Scan for the cell matching the given text and deliver its [x, y] coordinate at center. 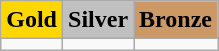
Silver [98, 20]
Gold [32, 20]
Bronze [176, 20]
